Output the [x, y] coordinate of the center of the cell containing the given text.  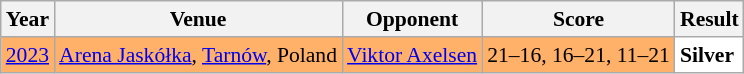
Result [710, 19]
21–16, 16–21, 11–21 [578, 55]
Arena Jaskółka, Tarnów, Poland [198, 55]
Opponent [412, 19]
Score [578, 19]
Venue [198, 19]
Silver [710, 55]
Year [28, 19]
2023 [28, 55]
Viktor Axelsen [412, 55]
